From the cell containing the given text, extract its center point as [X, Y] coordinate. 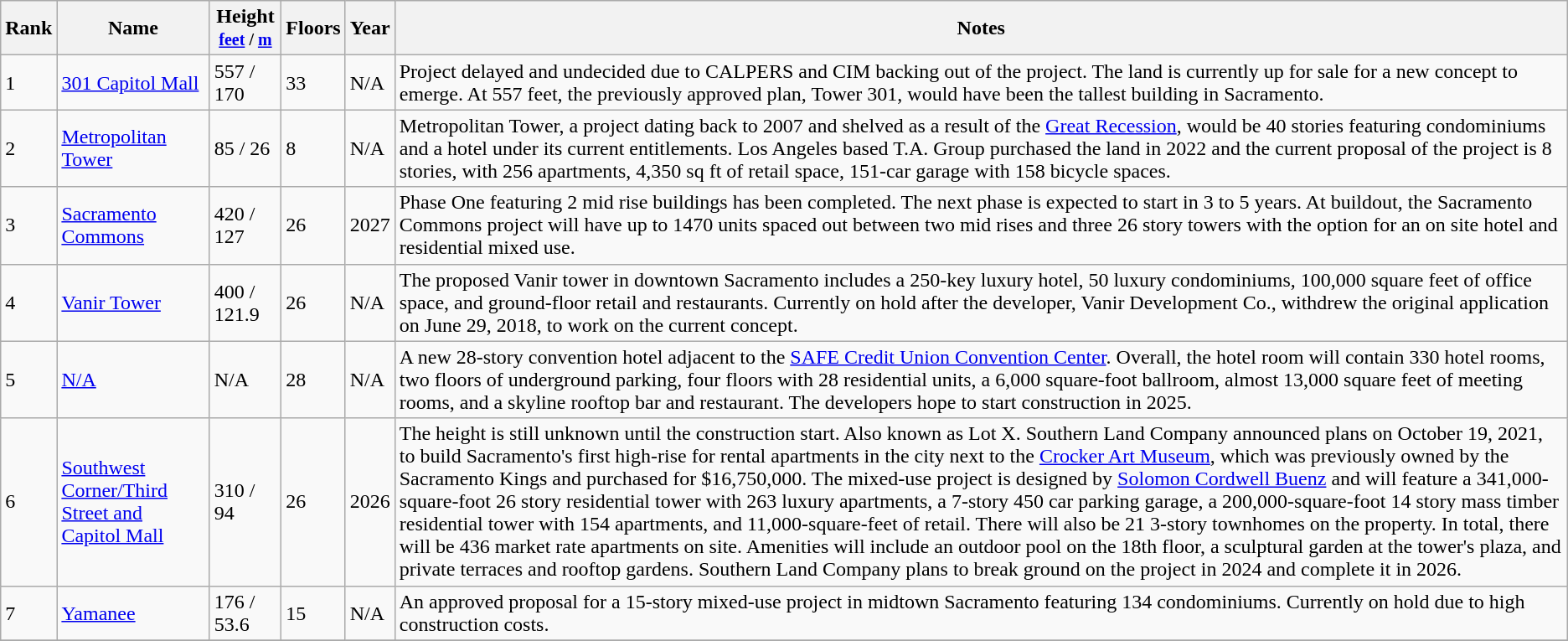
420 / 127 [245, 225]
2027 [370, 225]
301 Capitol Mall [133, 82]
557 / 170 [245, 82]
4 [28, 302]
28 [313, 380]
Yamanee [133, 613]
2026 [370, 502]
Rank [28, 28]
6 [28, 502]
85 / 26 [245, 148]
310 / 94 [245, 502]
Notes [981, 28]
Name [133, 28]
2 [28, 148]
400 / 121.9 [245, 302]
Year [370, 28]
7 [28, 613]
Floors [313, 28]
Heightfeet / m [245, 28]
33 [313, 82]
176 / 53.6 [245, 613]
8 [313, 148]
Vanir Tower [133, 302]
15 [313, 613]
5 [28, 380]
Southwest Corner/Third Street and Capitol Mall [133, 502]
Metropolitan Tower [133, 148]
3 [28, 225]
Sacramento Commons [133, 225]
1 [28, 82]
